Return (x, y) of the center of cell containing provided text 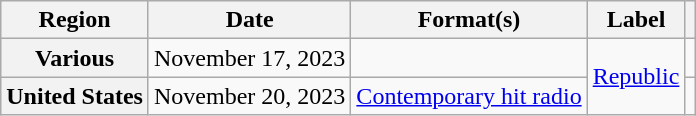
United States (75, 96)
Format(s) (469, 20)
Contemporary hit radio (469, 96)
Region (75, 20)
Date (249, 20)
Label (636, 20)
November 20, 2023 (249, 96)
November 17, 2023 (249, 58)
Republic (636, 77)
Various (75, 58)
